Scan for the cell matching the given text and deliver its [x, y] coordinate at center. 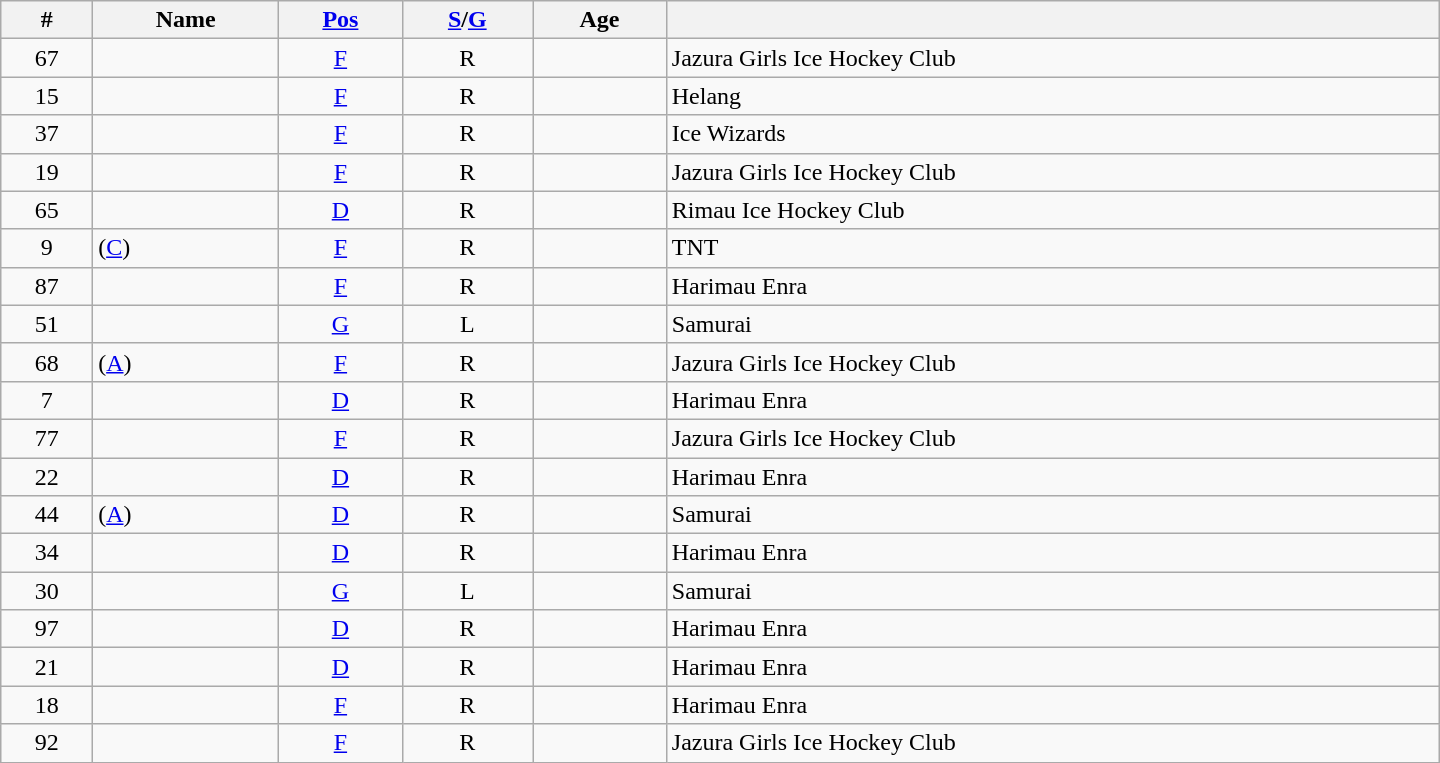
97 [47, 629]
21 [47, 667]
9 [47, 248]
37 [47, 134]
Ice Wizards [1052, 134]
34 [47, 553]
51 [47, 324]
19 [47, 172]
Name [186, 20]
87 [47, 286]
44 [47, 515]
Rimau Ice Hockey Club [1052, 210]
92 [47, 743]
TNT [1052, 248]
68 [47, 362]
77 [47, 438]
Age [599, 20]
# [47, 20]
18 [47, 705]
(C) [186, 248]
15 [47, 96]
67 [47, 58]
7 [47, 400]
S/G [467, 20]
Helang [1052, 96]
30 [47, 591]
65 [47, 210]
22 [47, 477]
Pos [340, 20]
